Determine the (X, Y) coordinate at the center of the cell enclosing the given text.  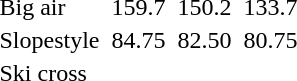
84.75 (138, 40)
82.50 (204, 40)
